Pinpoint the cell where the given text exists, returning its [X, Y] midpoint coordinate. 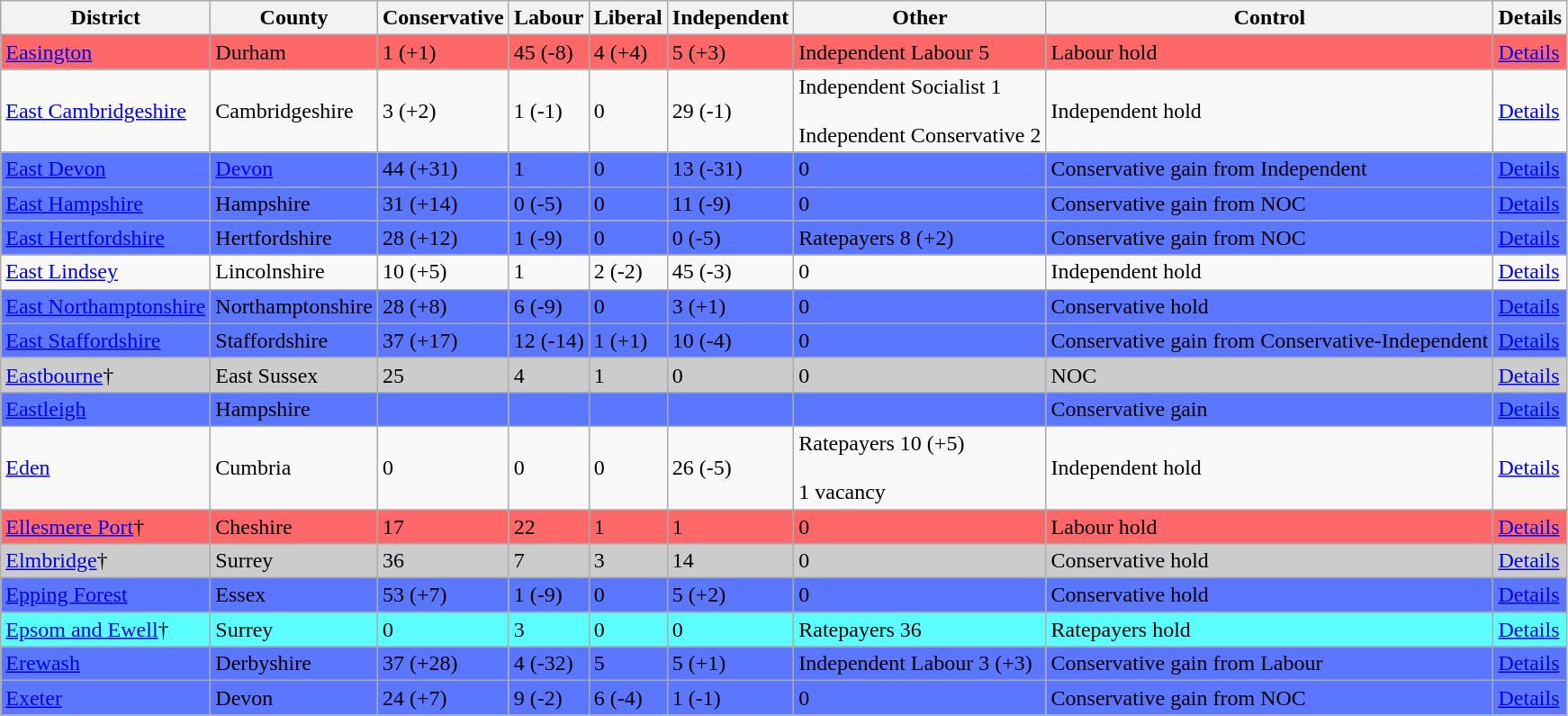
9 (-2) [549, 698]
5 (+3) [730, 52]
53 (+7) [443, 595]
26 (-5) [730, 467]
11 (-9) [730, 204]
4 (+4) [628, 52]
East Sussex [294, 375]
25 [443, 375]
5 (+2) [730, 595]
Liberal [628, 18]
NOC [1269, 375]
6 (-4) [628, 698]
Labour [549, 18]
Ratepayers hold [1269, 630]
Cumbria [294, 467]
Staffordshire [294, 340]
Eden [106, 467]
14 [730, 561]
6 (-9) [549, 306]
Conservative gain [1269, 409]
Elmbridge† [106, 561]
17 [443, 527]
3 (+1) [730, 306]
East Hampshire [106, 204]
Durham [294, 52]
Other [920, 18]
2 (-2) [628, 272]
East Lindsey [106, 272]
East Hertfordshire [106, 238]
4 (-32) [549, 664]
Independent [730, 18]
East Staffordshire [106, 340]
Derbyshire [294, 664]
Ellesmere Port† [106, 527]
45 (-8) [549, 52]
East Northamptonshire [106, 306]
5 [628, 664]
22 [549, 527]
Eastleigh [106, 409]
Ratepayers 36 [920, 630]
13 (-31) [730, 169]
28 (+12) [443, 238]
31 (+14) [443, 204]
Cambridgeshire [294, 111]
Easington [106, 52]
Hertfordshire [294, 238]
10 (-4) [730, 340]
Conservative gain from Independent [1269, 169]
37 (+17) [443, 340]
Lincolnshire [294, 272]
Conservative [443, 18]
Conservative gain from Conservative-Independent [1269, 340]
Essex [294, 595]
District [106, 18]
Independent Labour 5 [920, 52]
37 (+28) [443, 664]
Eastbourne† [106, 375]
28 (+8) [443, 306]
Northamptonshire [294, 306]
County [294, 18]
East Devon [106, 169]
Epping Forest [106, 595]
45 (-3) [730, 272]
5 (+1) [730, 664]
29 (-1) [730, 111]
12 (-14) [549, 340]
Ratepayers 8 (+2) [920, 238]
Exeter [106, 698]
10 (+5) [443, 272]
Independent Labour 3 (+3) [920, 664]
Cheshire [294, 527]
Ratepayers 10 (+5)1 vacancy [920, 467]
7 [549, 561]
44 (+31) [443, 169]
East Cambridgeshire [106, 111]
Independent Socialist 1Independent Conservative 2 [920, 111]
Epsom and Ewell† [106, 630]
3 (+2) [443, 111]
24 (+7) [443, 698]
Erewash [106, 664]
Control [1269, 18]
4 [549, 375]
36 [443, 561]
Conservative gain from Labour [1269, 664]
